Determine the (x, y) coordinate at the center of the cell enclosing the given text.  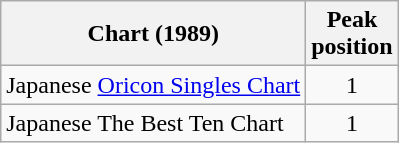
Japanese Oricon Singles Chart (154, 85)
Japanese The Best Ten Chart (154, 123)
Peakposition (352, 34)
Chart (1989) (154, 34)
